Capture the cell that displays the provided text and extract its (x, y) central coordinate. 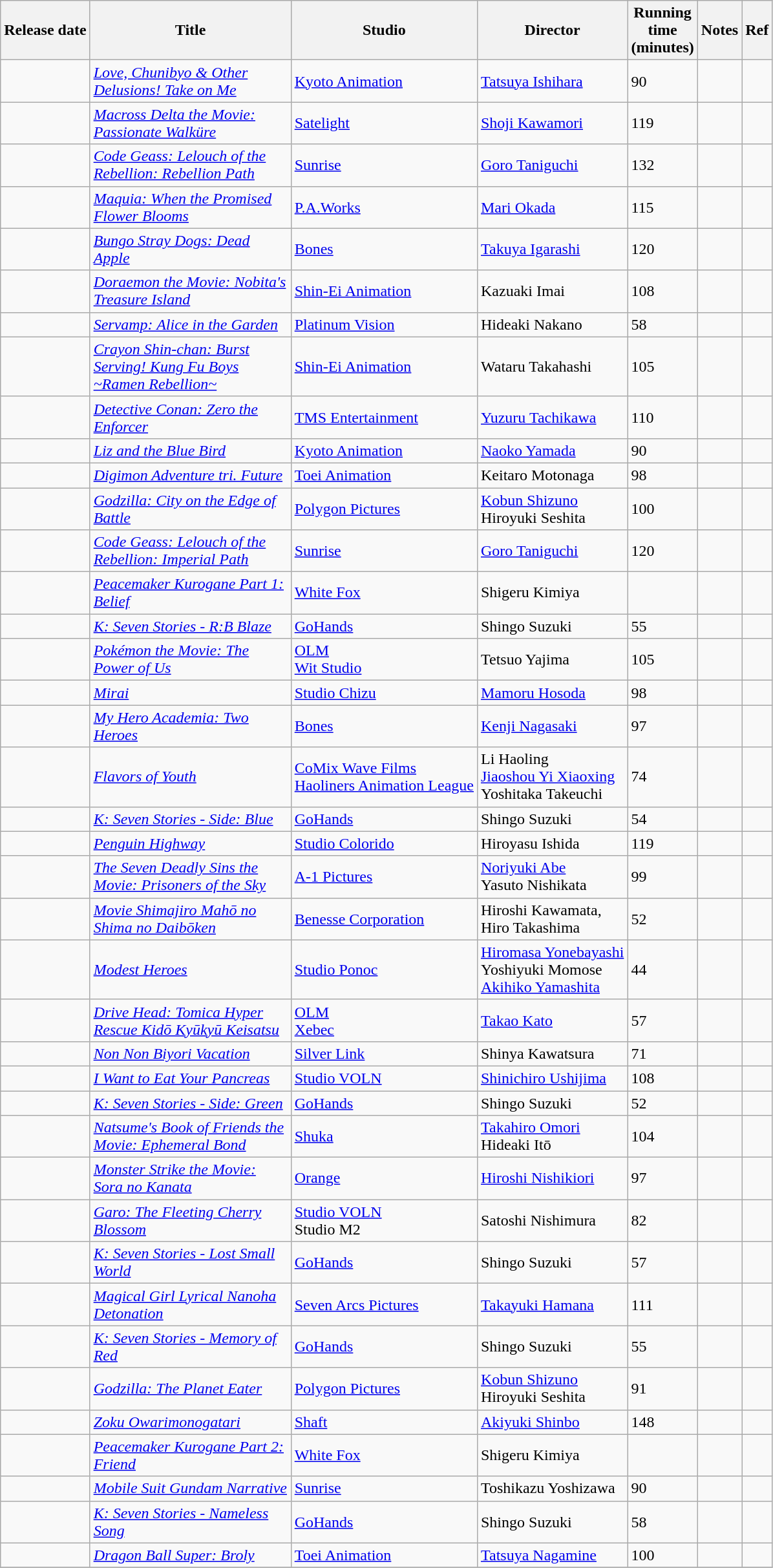
Ref (757, 30)
Studio Chizu (384, 693)
Natsume's Book of Friends the Movie: Ephemeral Bond (190, 1136)
132 (662, 165)
Code Geass: Lelouch of the Rebellion: Rebellion Path (190, 165)
Movie Shimajiro Mahō no Shima no Daibōken (190, 919)
Wataru Takahashi (552, 366)
Peacemaker Kurogane Part 1: Belief (190, 593)
Godzilla: The Planet Eater (190, 1388)
91 (662, 1388)
Drive Head: Tomica Hyper Rescue Kidō Kyūkyū Keisatsu (190, 1020)
148 (662, 1422)
The Seven Deadly Sins the Movie: Prisoners of the Sky (190, 876)
Takayuki Hamana (552, 1304)
K: Seven Stories - Lost Small World (190, 1263)
44 (662, 969)
Silver Link (384, 1054)
Takahiro OmoriHideaki Itō (552, 1136)
Shuka (384, 1136)
Peacemaker Kurogane Part 2: Friend (190, 1456)
K: Seven Stories - R:B Blaze (190, 626)
104 (662, 1136)
Takuya Igarashi (552, 249)
Benesse Corporation (384, 919)
Keitaro Motonaga (552, 475)
111 (662, 1304)
Mari Okada (552, 207)
74 (662, 777)
Non Non Biyori Vacation (190, 1054)
Title (190, 30)
Hiroyasu Ishida (552, 843)
Satelight (384, 123)
Kazuaki Imai (552, 291)
Modest Heroes (190, 969)
Hideaki Nakano (552, 324)
Platinum Vision (384, 324)
Liz and the Blue Bird (190, 450)
Flavors of Youth (190, 777)
Shinichiro Ushijima (552, 1078)
115 (662, 207)
Yuzuru Tachikawa (552, 418)
Naoko Yamada (552, 450)
Kenji Nagasaki (552, 726)
Director (552, 30)
Studio VOLN (384, 1078)
Studio Ponoc (384, 969)
Crayon Shin-chan: Burst Serving! Kung Fu Boys ~Ramen Rebellion~ (190, 366)
K: Seven Stories - Side: Green (190, 1103)
99 (662, 876)
Hiroshi Nishikiori (552, 1179)
P.A.Works (384, 207)
K: Seven Stories - Nameless Song (190, 1521)
CoMix Wave FilmsHaoliners Animation League (384, 777)
Studio (384, 30)
OLMXebec (384, 1020)
TMS Entertainment (384, 418)
Akiyuki Shinbo (552, 1422)
OLMWit Studio (384, 659)
110 (662, 418)
Hiroshi Kawamata, Hiro Takashima (552, 919)
Hiromasa YonebayashiYoshiyuki MomoseAkihiko Yamashita (552, 969)
Shoji Kawamori (552, 123)
I Want to Eat Your Pancreas (190, 1078)
Zoku Owarimonogatari (190, 1422)
Bungo Stray Dogs: Dead Apple (190, 249)
Servamp: Alice in the Garden (190, 324)
Orange (384, 1179)
Mamoru Hosoda (552, 693)
Noriyuki AbeYasuto Nishikata (552, 876)
Godzilla: City on the Edge of Battle (190, 508)
Magical Girl Lyrical Nanoha Detonation (190, 1304)
Detective Conan: Zero the Enforcer (190, 418)
Studio VOLNStudio M2 (384, 1220)
Monster Strike the Movie: Sora no Kanata (190, 1179)
Maquia: When the Promised Flower Blooms (190, 207)
My Hero Academia: Two Heroes (190, 726)
Running time (minutes) (662, 30)
Shinya Kawatsura (552, 1054)
Notes (719, 30)
82 (662, 1220)
Release date (45, 30)
Mobile Suit Gundam Narrative (190, 1489)
Love, Chunibyo & Other Delusions! Take on Me (190, 81)
Macross Delta the Movie: Passionate Walküre (190, 123)
Pokémon the Movie: The Power of Us (190, 659)
Code Geass: Lelouch of the Rebellion: Imperial Path (190, 551)
K: Seven Stories - Side: Blue (190, 819)
Doraemon the Movie: Nobita's Treasure Island (190, 291)
A-1 Pictures (384, 876)
Garo: The Fleeting Cherry Blossom (190, 1220)
Tatsuya Ishihara (552, 81)
Seven Arcs Pictures (384, 1304)
Satoshi Nishimura (552, 1220)
Shaft (384, 1422)
Li HaolingJiaoshou Yi XiaoxingYoshitaka Takeuchi (552, 777)
Studio Colorido (384, 843)
K: Seven Stories - Memory of Red (190, 1347)
Tatsuya Nagamine (552, 1555)
54 (662, 819)
Tetsuo Yajima (552, 659)
Digimon Adventure tri. Future (190, 475)
Penguin Highway (190, 843)
Toshikazu Yoshizawa (552, 1489)
Takao Kato (552, 1020)
Mirai (190, 693)
71 (662, 1054)
Dragon Ball Super: Broly (190, 1555)
